Identify which cell holds the provided text, then report its (X, Y) central coordinate. 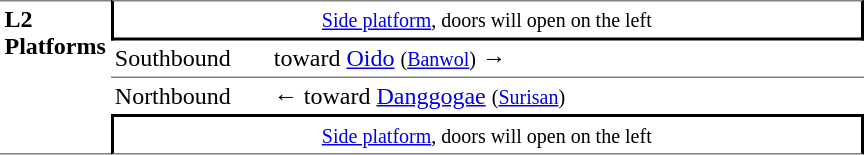
Southbound (190, 58)
Northbound (190, 95)
← toward Danggogae (Surisan) (566, 95)
toward Oido (Banwol) → (566, 58)
L2Platforms (55, 77)
